Identify which cell holds the provided text, then report its (X, Y) central coordinate. 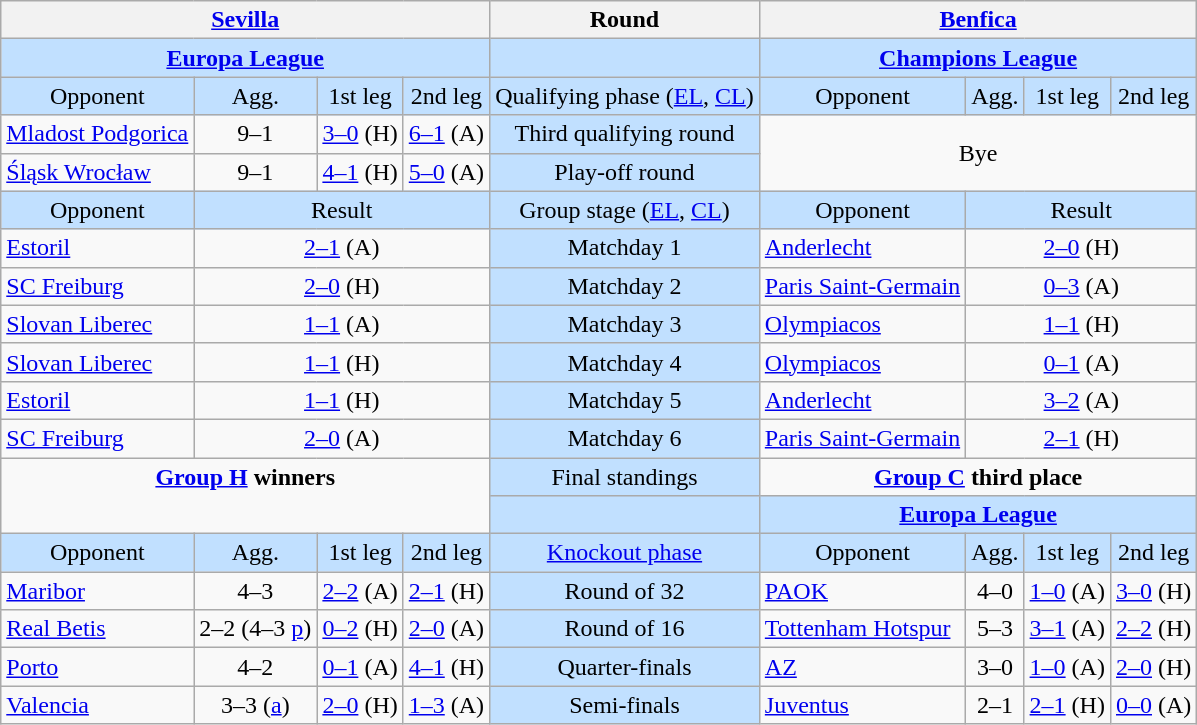
5–0 (A) (446, 172)
3–2 (A) (1082, 400)
Group stage (EL, CL) (625, 210)
4–0 (995, 591)
3–0 (995, 667)
Śląsk Wrocław (98, 172)
2–2 (H) (1153, 629)
PAOK (862, 591)
Final standings (625, 477)
2–1 (A) (342, 248)
Third qualifying round (625, 134)
Matchday 4 (625, 362)
0–3 (A) (1082, 286)
Quarter-finals (625, 667)
1–3 (A) (446, 705)
Semi-finals (625, 705)
Juventus (862, 705)
Porto (98, 667)
Round of 32 (625, 591)
Matchday 6 (625, 438)
1–1 (A) (342, 324)
5–3 (995, 629)
Matchday 5 (625, 400)
6–1 (A) (446, 134)
AZ (862, 667)
Matchday 3 (625, 324)
Benfica (978, 20)
Matchday 2 (625, 286)
2–1 (995, 705)
Knockout phase (625, 553)
0–0 (A) (1153, 705)
Maribor (98, 591)
Round of 16 (625, 629)
Bye (978, 153)
0–2 (H) (360, 629)
Tottenham Hotspur (862, 629)
3–1 (A) (1067, 629)
Mladost Podgorica (98, 134)
2–2 (4–3 p) (256, 629)
4–3 (256, 591)
Matchday 1 (625, 248)
3–3 (a) (256, 705)
Group C third place (978, 477)
Real Betis (98, 629)
Sevilla (246, 20)
Group H winners (246, 496)
Play-off round (625, 172)
Qualifying phase (EL, CL) (625, 96)
4–2 (256, 667)
Champions League (978, 58)
Valencia (98, 705)
Round (625, 20)
2–2 (A) (360, 591)
